Identify which cell holds the provided text, then report its [X, Y] central coordinate. 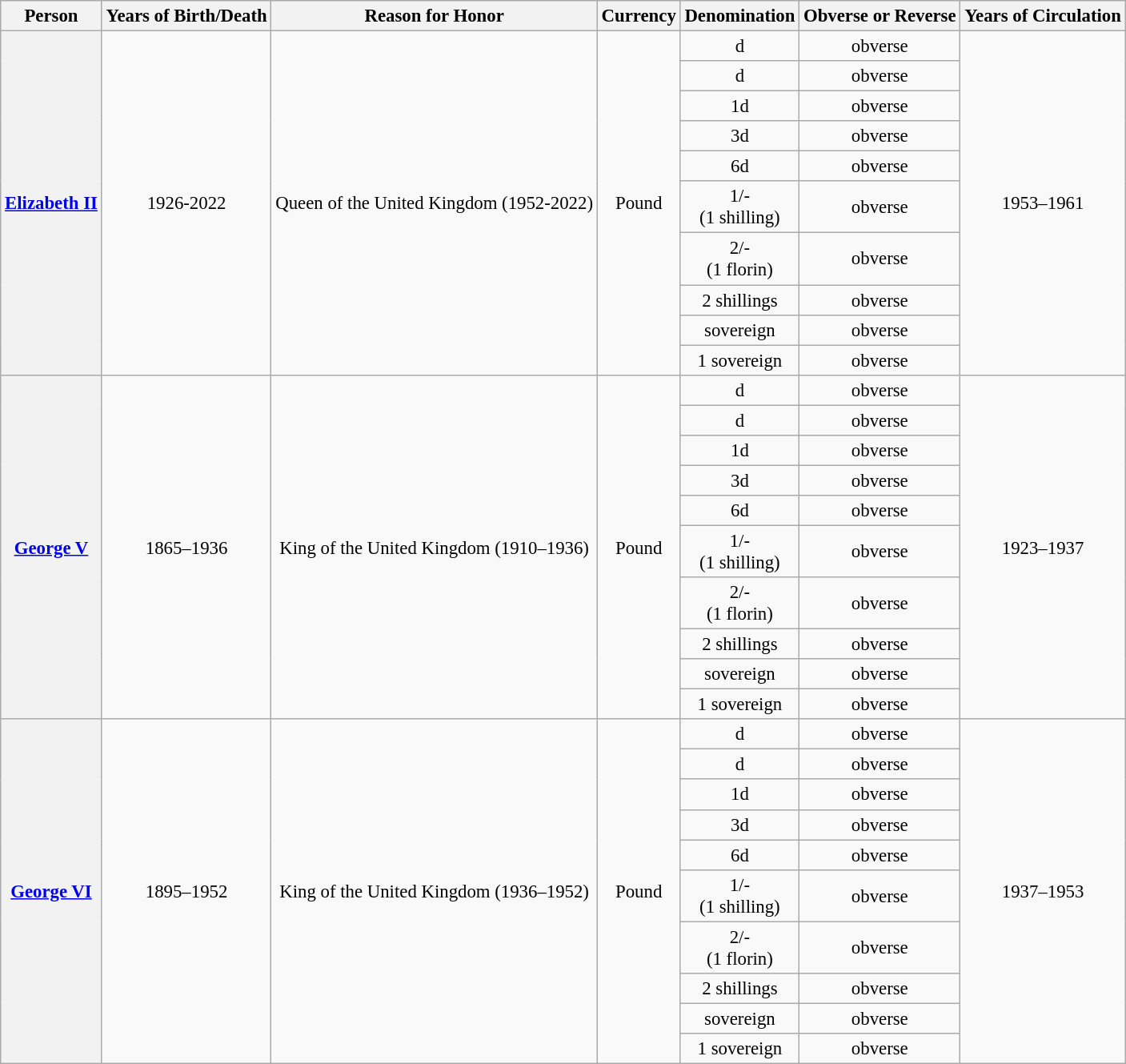
Years of Circulation [1043, 16]
Reason for Honor [434, 16]
Currency [639, 16]
1895–1952 [186, 891]
George V [51, 547]
Queen of the United Kingdom (1952-2022) [434, 203]
1923–1937 [1043, 547]
1926-2022 [186, 203]
Denomination [739, 16]
Years of Birth/Death [186, 16]
Obverse or Reverse [880, 16]
Elizabeth II [51, 203]
1865–1936 [186, 547]
George VI [51, 891]
King of the United Kingdom (1910–1936) [434, 547]
King of the United Kingdom (1936–1952) [434, 891]
1937–1953 [1043, 891]
Person [51, 16]
1953–1961 [1043, 203]
